Identify which cell holds the provided text, then report its [X, Y] central coordinate. 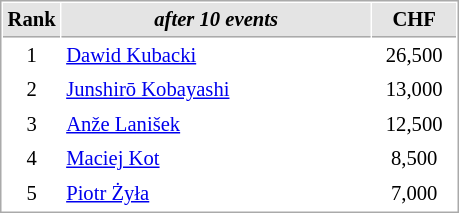
1 [32, 56]
5 [32, 194]
8,500 [414, 158]
Dawid Kubacki [216, 56]
after 10 events [216, 20]
26,500 [414, 56]
7,000 [414, 194]
2 [32, 90]
12,500 [414, 124]
CHF [414, 20]
13,000 [414, 90]
Piotr Żyła [216, 194]
4 [32, 158]
Maciej Kot [216, 158]
Junshirō Kobayashi [216, 90]
3 [32, 124]
Rank [32, 20]
Anže Lanišek [216, 124]
